Search for the cell housing the specified text and yield its (x, y) center coordinate. 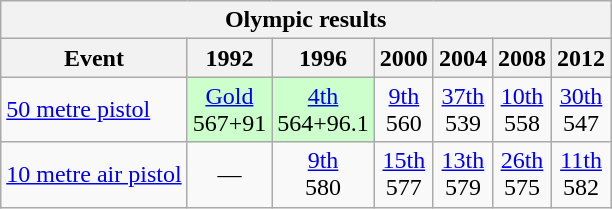
Olympic results (306, 20)
— (230, 174)
11th582 (582, 174)
15th577 (404, 174)
2004 (462, 58)
26th575 (522, 174)
30th547 (582, 110)
10th558 (522, 110)
2012 (582, 58)
Event (94, 58)
10 metre air pistol (94, 174)
Gold567+91 (230, 110)
50 metre pistol (94, 110)
1992 (230, 58)
9th560 (404, 110)
9th580 (324, 174)
13th579 (462, 174)
2000 (404, 58)
37th539 (462, 110)
2008 (522, 58)
1996 (324, 58)
4th564+96.1 (324, 110)
